From the cell containing the given text, extract its center point as [x, y] coordinate. 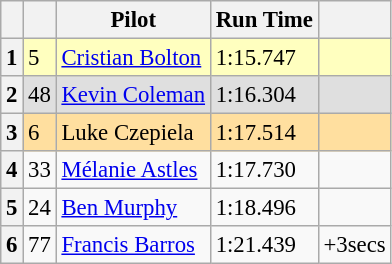
1:21.439 [264, 245]
Cristian Bolton [133, 58]
4 [12, 170]
Mélanie Astles [133, 170]
Kevin Coleman [133, 95]
2 [12, 95]
3 [12, 133]
77 [40, 245]
1:17.730 [264, 170]
+3secs [354, 245]
33 [40, 170]
1:18.496 [264, 208]
Pilot [133, 20]
1:17.514 [264, 133]
1:16.304 [264, 95]
Francis Barros [133, 245]
24 [40, 208]
1:15.747 [264, 58]
1 [12, 58]
Luke Czepiela [133, 133]
Run Time [264, 20]
Ben Murphy [133, 208]
48 [40, 95]
